Search for the cell housing the specified text and yield its [X, Y] center coordinate. 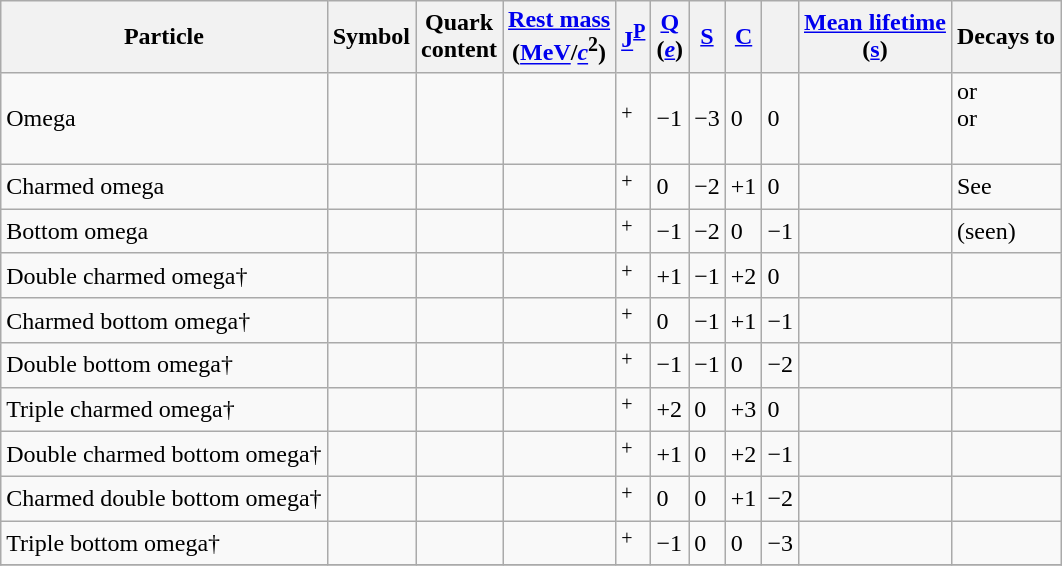
Omega [164, 118]
JP [634, 37]
Charmed double bottom omega† [164, 498]
S [708, 37]
See [1006, 186]
+3 [744, 410]
Double charmed bottom omega† [164, 454]
Particle [164, 37]
Rest mass(MeV/c2) [560, 37]
(seen) [1006, 232]
Symbol [371, 37]
Double bottom omega† [164, 366]
Triple charmed omega† [164, 410]
Q(e) [670, 37]
Quarkcontent [460, 37]
Mean lifetime(s) [874, 37]
Triple bottom omega† [164, 544]
Charmed omega [164, 186]
Double charmed omega† [164, 276]
C [744, 37]
or or [1006, 118]
Charmed bottom omega† [164, 320]
Decays to [1006, 37]
Bottom omega [164, 232]
